From the cell containing the given text, extract its center point as (X, Y) coordinate. 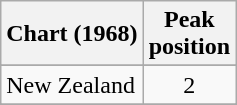
Chart (1968) (72, 34)
2 (189, 85)
Peakposition (189, 34)
New Zealand (72, 85)
